From the cell containing the given text, extract its center point as (X, Y) coordinate. 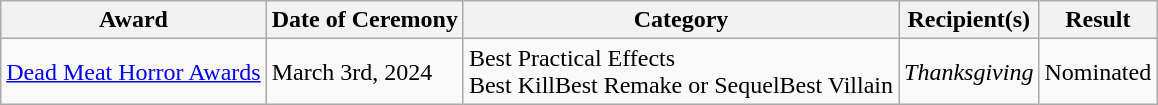
March 3rd, 2024 (364, 72)
Category (680, 20)
Nominated (1098, 72)
Recipient(s) (969, 20)
Result (1098, 20)
Best Practical EffectsBest KillBest Remake or SequelBest Villain (680, 72)
Date of Ceremony (364, 20)
Dead Meat Horror Awards (134, 72)
Thanksgiving (969, 72)
Award (134, 20)
